Capture the cell that displays the provided text and extract its [X, Y] central coordinate. 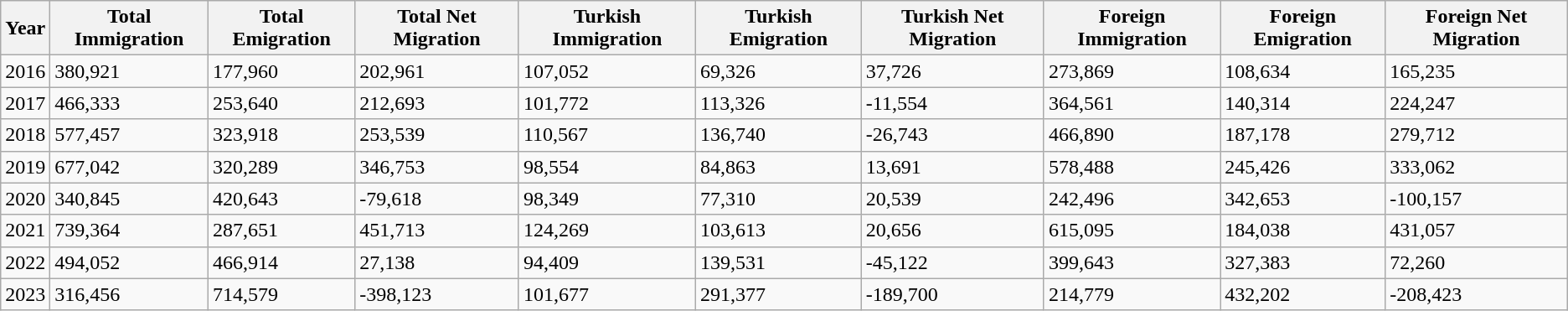
615,095 [1132, 231]
245,426 [1303, 167]
98,554 [606, 167]
432,202 [1303, 294]
327,383 [1303, 262]
214,779 [1132, 294]
2022 [25, 262]
739,364 [129, 231]
Foreign Immigration [1132, 29]
77,310 [778, 199]
-189,700 [952, 294]
108,634 [1303, 71]
714,579 [281, 294]
Year [25, 29]
94,409 [606, 262]
177,960 [281, 71]
98,349 [606, 199]
-11,554 [952, 103]
316,456 [129, 294]
84,863 [778, 167]
-398,123 [437, 294]
20,656 [952, 231]
20,539 [952, 199]
253,640 [281, 103]
136,740 [778, 135]
2023 [25, 294]
224,247 [1476, 103]
320,289 [281, 167]
279,712 [1476, 135]
466,914 [281, 262]
187,178 [1303, 135]
37,726 [952, 71]
420,643 [281, 199]
2016 [25, 71]
107,052 [606, 71]
466,890 [1132, 135]
253,539 [437, 135]
-208,423 [1476, 294]
113,326 [778, 103]
72,260 [1476, 262]
451,713 [437, 231]
291,377 [778, 294]
380,921 [129, 71]
494,052 [129, 262]
Foreign Emigration [1303, 29]
242,496 [1132, 199]
577,457 [129, 135]
139,531 [778, 262]
Turkish Emigration [778, 29]
Turkish Net Migration [952, 29]
101,677 [606, 294]
2017 [25, 103]
-79,618 [437, 199]
2020 [25, 199]
287,651 [281, 231]
27,138 [437, 262]
110,567 [606, 135]
Foreign Net Migration [1476, 29]
340,845 [129, 199]
333,062 [1476, 167]
-45,122 [952, 262]
323,918 [281, 135]
273,869 [1132, 71]
2019 [25, 167]
13,691 [952, 167]
466,333 [129, 103]
202,961 [437, 71]
69,326 [778, 71]
103,613 [778, 231]
342,653 [1303, 199]
140,314 [1303, 103]
-100,157 [1476, 199]
184,038 [1303, 231]
Total Net Migration [437, 29]
364,561 [1132, 103]
Total Immigration [129, 29]
Turkish Immigration [606, 29]
2018 [25, 135]
-26,743 [952, 135]
2021 [25, 231]
431,057 [1476, 231]
677,042 [129, 167]
Total Emigration [281, 29]
212,693 [437, 103]
124,269 [606, 231]
578,488 [1132, 167]
165,235 [1476, 71]
101,772 [606, 103]
399,643 [1132, 262]
346,753 [437, 167]
